Pinpoint the cell where the given text exists, returning its [X, Y] midpoint coordinate. 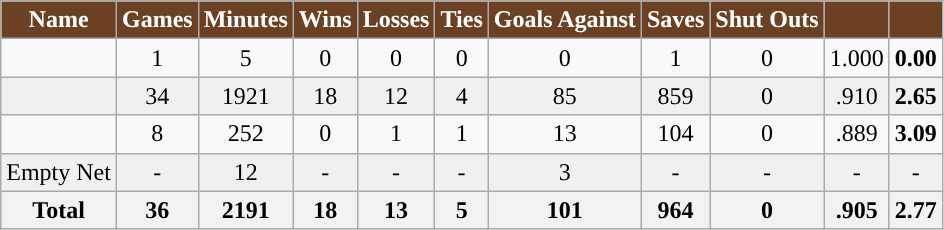
1.000 [856, 58]
101 [564, 210]
0.00 [916, 58]
Saves [675, 20]
Shut Outs [767, 20]
.910 [856, 96]
Goals Against [564, 20]
Minutes [246, 20]
3.09 [916, 134]
.889 [856, 134]
Games [157, 20]
Name [59, 20]
4 [462, 96]
964 [675, 210]
252 [246, 134]
2191 [246, 210]
2.65 [916, 96]
Losses [396, 20]
Empty Net [59, 172]
859 [675, 96]
8 [157, 134]
Wins [325, 20]
3 [564, 172]
104 [675, 134]
36 [157, 210]
1921 [246, 96]
2.77 [916, 210]
85 [564, 96]
34 [157, 96]
Ties [462, 20]
Total [59, 210]
.905 [856, 210]
